Identify which cell holds the provided text, then report its [X, Y] central coordinate. 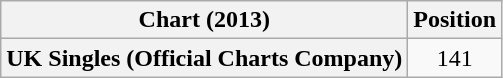
UK Singles (Official Charts Company) [204, 58]
141 [455, 58]
Position [455, 20]
Chart (2013) [204, 20]
